For the text-containing cell, return its midpoint in (X, Y) coordinate format. 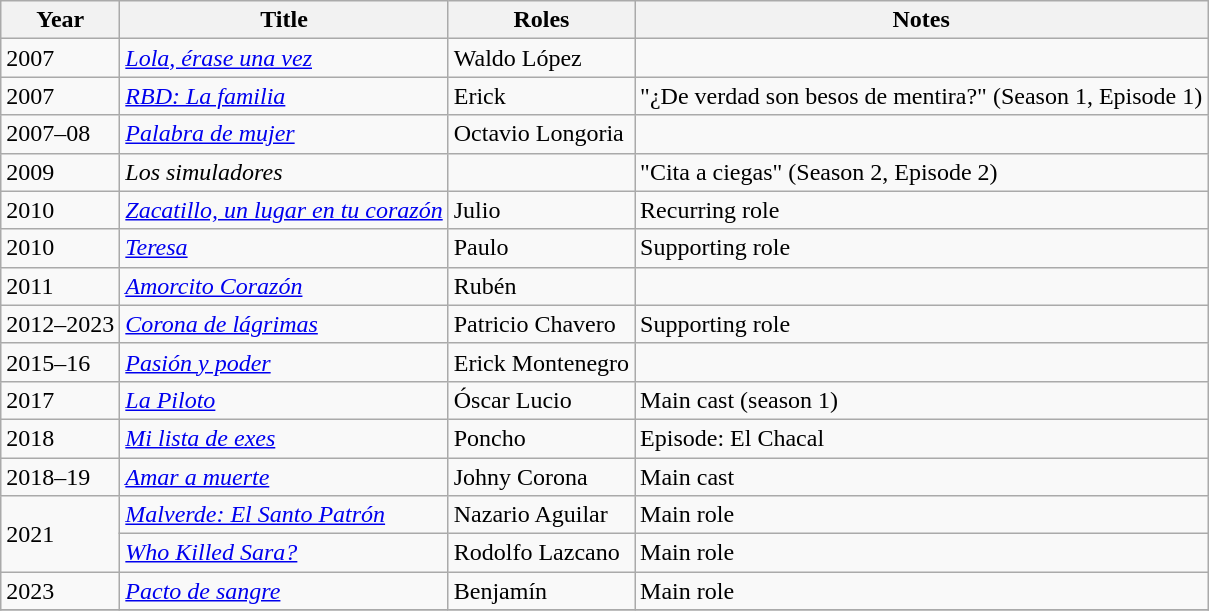
Pasión y poder (284, 362)
Julio (541, 210)
Zacatillo, un lugar en tu corazón (284, 210)
Notes (922, 20)
2018 (60, 438)
Paulo (541, 248)
Who Killed Sara? (284, 553)
2011 (60, 286)
Malverde: El Santo Patrón (284, 515)
2018–19 (60, 477)
La Piloto (284, 400)
Rodolfo Lazcano (541, 553)
Roles (541, 20)
Los simuladores (284, 172)
"¿De verdad son besos de mentira?" (Season 1, Episode 1) (922, 96)
2009 (60, 172)
2017 (60, 400)
Episode: El Chacal (922, 438)
2012–2023 (60, 324)
Rubén (541, 286)
Nazario Aguilar (541, 515)
Patricio Chavero (541, 324)
Octavio Longoria (541, 134)
Poncho (541, 438)
2021 (60, 534)
Year (60, 20)
Benjamín (541, 591)
Lola, érase una vez (284, 58)
2007–08 (60, 134)
2015–16 (60, 362)
Erick (541, 96)
Main cast (922, 477)
Teresa (284, 248)
Óscar Lucio (541, 400)
Mi lista de exes (284, 438)
Amorcito Corazón (284, 286)
Palabra de mujer (284, 134)
Johny Corona (541, 477)
Amar a muerte (284, 477)
Recurring role (922, 210)
RBD: La familia (284, 96)
Corona de lágrimas (284, 324)
Erick Montenegro (541, 362)
Waldo López (541, 58)
Pacto de sangre (284, 591)
Main cast (season 1) (922, 400)
"Cita a ciegas" (Season 2, Episode 2) (922, 172)
Title (284, 20)
2023 (60, 591)
